For the text-containing cell, return its midpoint in [X, Y] coordinate format. 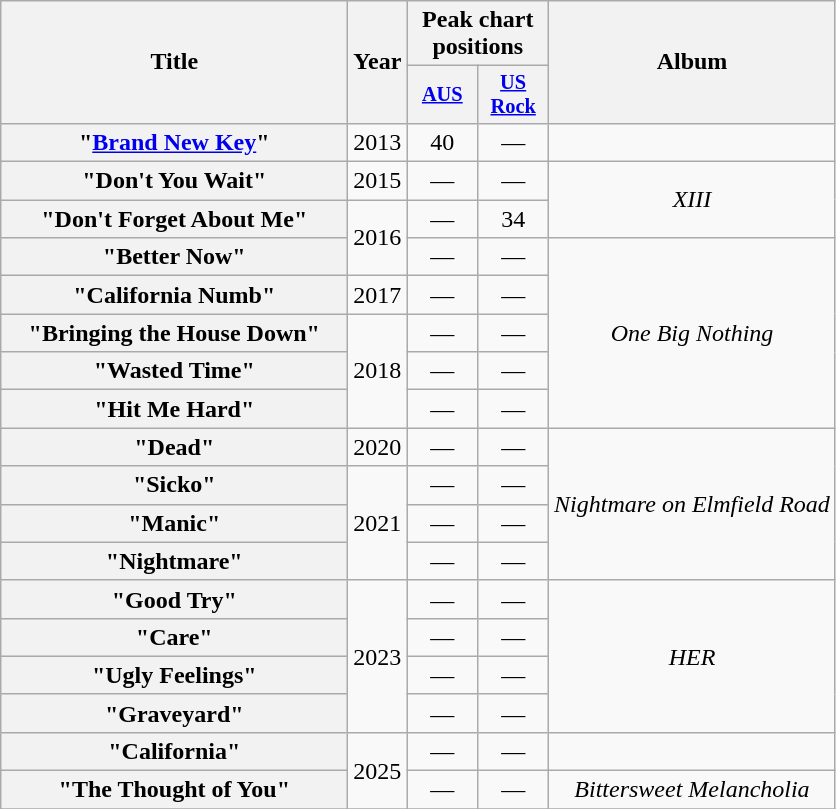
"Brand New Key" [174, 142]
2015 [378, 181]
Nightmare on Elmfield Road [692, 504]
2018 [378, 371]
Album [692, 62]
USRock [514, 95]
"Manic" [174, 523]
34 [514, 219]
2023 [378, 656]
"Hit Me Hard" [174, 409]
"Graveyard" [174, 713]
One Big Nothing [692, 333]
"California Numb" [174, 295]
AUS [442, 95]
Title [174, 62]
"Don't You Wait" [174, 181]
XIII [692, 200]
Year [378, 62]
Bittersweet Melancholia [692, 790]
"California" [174, 751]
2017 [378, 295]
HER [692, 656]
"Don't Forget About Me" [174, 219]
"Better Now" [174, 257]
"Ugly Feelings" [174, 675]
"The Thought of You" [174, 790]
"Good Try" [174, 599]
Peak chart positions [478, 34]
"Nightmare" [174, 561]
2021 [378, 523]
"Wasted Time" [174, 371]
"Dead" [174, 447]
2025 [378, 770]
"Sicko" [174, 485]
2020 [378, 447]
2016 [378, 238]
"Bringing the House Down" [174, 333]
40 [442, 142]
"Care" [174, 637]
2013 [378, 142]
